Detect which cell encompasses the target text, then output its (x, y) center coordinate. 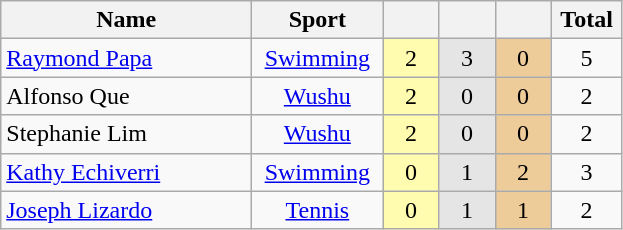
Raymond Papa (126, 58)
Kathy Echiverri (126, 172)
Joseph Lizardo (126, 210)
Total (586, 20)
Tennis (318, 210)
Sport (318, 20)
Name (126, 20)
Alfonso Que (126, 96)
5 (586, 58)
Stephanie Lim (126, 134)
